Search for the cell housing the specified text and yield its (x, y) center coordinate. 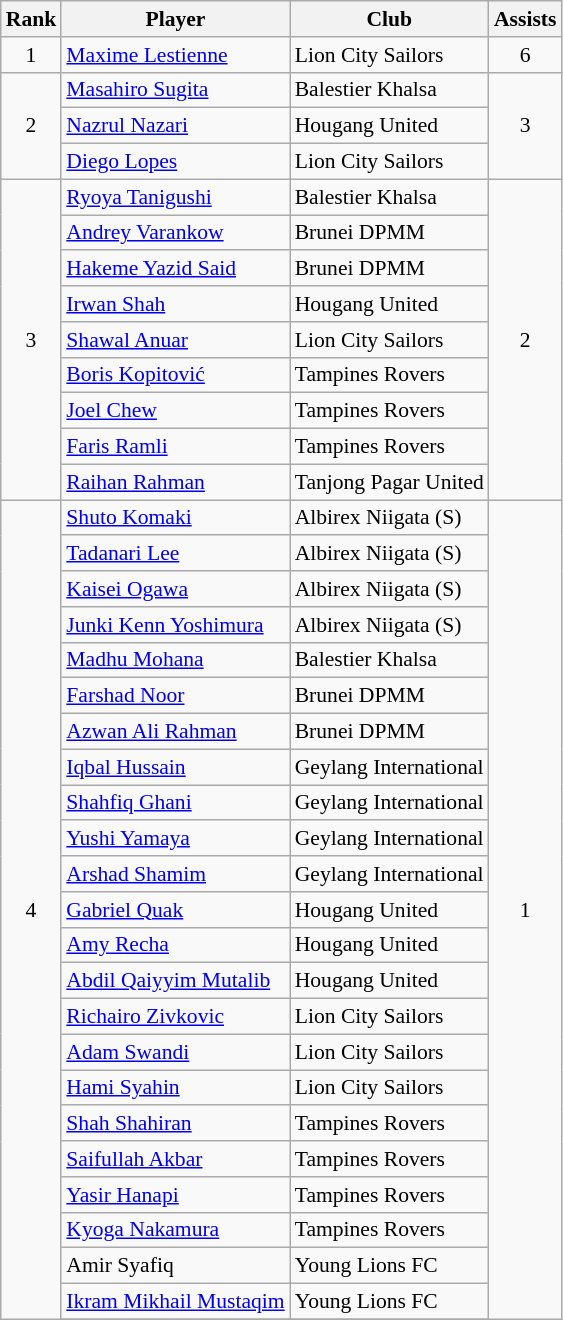
4 (32, 910)
Adam Swandi (175, 1052)
Rank (32, 19)
Shah Shahiran (175, 1124)
Hakeme Yazid Said (175, 269)
Gabriel Quak (175, 910)
Kyoga Nakamura (175, 1230)
Kaisei Ogawa (175, 589)
Yushi Yamaya (175, 839)
6 (526, 55)
Richairo Zivkovic (175, 1017)
Tanjong Pagar United (390, 482)
Farshad Noor (175, 696)
Diego Lopes (175, 162)
Assists (526, 19)
Abdil Qaiyyim Mutalib (175, 981)
Raihan Rahman (175, 482)
Faris Ramli (175, 447)
Masahiro Sugita (175, 90)
Hami Syahin (175, 1088)
Joel Chew (175, 411)
Maxime Lestienne (175, 55)
Azwan Ali Rahman (175, 732)
Club (390, 19)
Tadanari Lee (175, 554)
Arshad Shamim (175, 874)
Iqbal Hussain (175, 767)
Ikram Mikhail Mustaqim (175, 1302)
Junki Kenn Yoshimura (175, 625)
Madhu Mohana (175, 660)
Amy Recha (175, 945)
Nazrul Nazari (175, 126)
Amir Syafiq (175, 1266)
Andrey Varankow (175, 233)
Shawal Anuar (175, 340)
Ryoya Tanigushi (175, 197)
Irwan Shah (175, 304)
Shahfiq Ghani (175, 803)
Boris Kopitović (175, 375)
Yasir Hanapi (175, 1195)
Saifullah Akbar (175, 1159)
Shuto Komaki (175, 518)
Player (175, 19)
